Find where the given text appears and provide that cell's center as (x, y) coordinate. 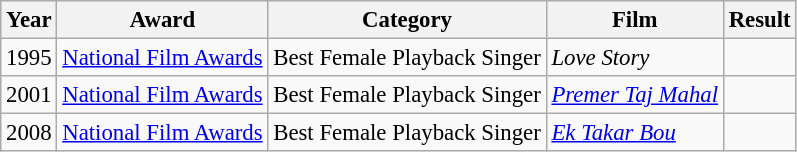
Award (162, 20)
Category (407, 20)
Love Story (634, 58)
Result (760, 20)
2001 (29, 95)
Ek Takar Bou (634, 133)
Year (29, 20)
2008 (29, 133)
1995 (29, 58)
Premer Taj Mahal (634, 95)
Film (634, 20)
